Output the (x, y) coordinate of the center of the cell containing the given text.  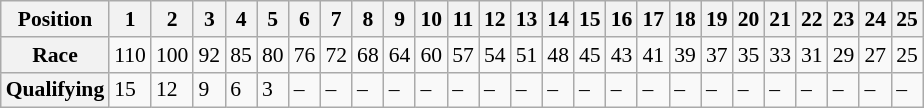
45 (590, 55)
72 (336, 55)
85 (241, 55)
51 (527, 55)
35 (749, 55)
Position (55, 19)
76 (305, 55)
68 (368, 55)
29 (844, 55)
48 (558, 55)
43 (622, 55)
92 (209, 55)
23 (844, 19)
7 (336, 19)
24 (875, 19)
5 (273, 19)
22 (812, 19)
1 (130, 19)
4 (241, 19)
60 (431, 55)
21 (780, 19)
Race (55, 55)
2 (172, 19)
16 (622, 19)
110 (130, 55)
20 (749, 19)
37 (717, 55)
100 (172, 55)
27 (875, 55)
Qualifying (55, 90)
14 (558, 19)
64 (400, 55)
33 (780, 55)
54 (495, 55)
19 (717, 19)
41 (653, 55)
8 (368, 19)
11 (463, 19)
39 (685, 55)
57 (463, 55)
13 (527, 19)
80 (273, 55)
18 (685, 19)
17 (653, 19)
10 (431, 19)
31 (812, 55)
